Detect which cell encompasses the target text, then output its (X, Y) center coordinate. 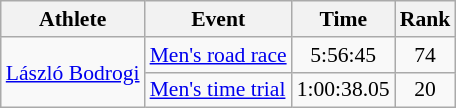
20 (426, 90)
Men's road race (218, 55)
5:56:45 (344, 55)
Rank (426, 19)
74 (426, 55)
Athlete (73, 19)
Event (218, 19)
1:00:38.05 (344, 90)
Time (344, 19)
László Bodrogi (73, 72)
Men's time trial (218, 90)
